Determine the (x, y) coordinate at the center of the cell enclosing the given text.  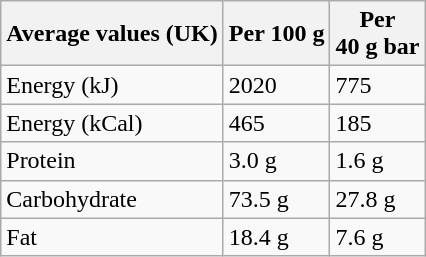
Energy (kJ) (112, 85)
Carbohydrate (112, 199)
Average values (UK) (112, 34)
Per 100 g (276, 34)
7.6 g (378, 237)
3.0 g (276, 161)
27.8 g (378, 199)
Energy (kCal) (112, 123)
2020 (276, 85)
73.5 g (276, 199)
Protein (112, 161)
1.6 g (378, 161)
465 (276, 123)
Fat (112, 237)
185 (378, 123)
Per40 g bar (378, 34)
18.4 g (276, 237)
775 (378, 85)
